Locate the cell with the specified text and output its (X, Y) center coordinate. 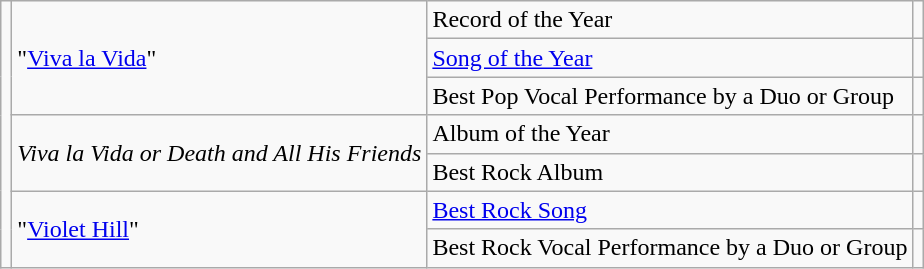
Best Rock Vocal Performance by a Duo or Group (670, 248)
Song of the Year (670, 58)
Album of the Year (670, 134)
"Violet Hill" (220, 229)
"Viva la Vida" (220, 58)
Best Rock Song (670, 210)
Viva la Vida or Death and All His Friends (220, 153)
Best Pop Vocal Performance by a Duo or Group (670, 96)
Record of the Year (670, 20)
Best Rock Album (670, 172)
